Scan for the cell matching the given text and deliver its [X, Y] coordinate at center. 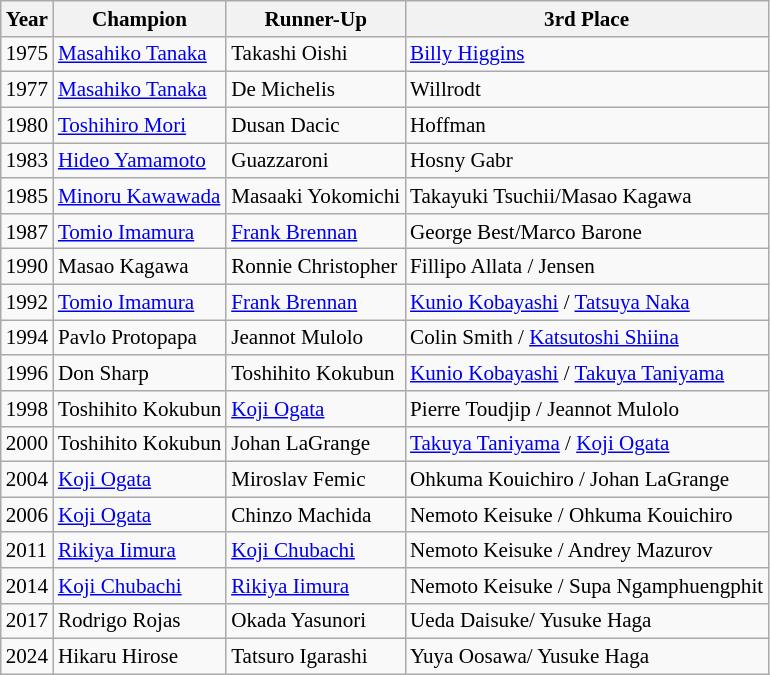
Pierre Toudjip / Jeannot Mulolo [586, 408]
2000 [27, 444]
Nemoto Keisuke / Andrey Mazurov [586, 550]
Billy Higgins [586, 54]
Runner-Up [316, 18]
Toshihiro Mori [140, 124]
1975 [27, 54]
1983 [27, 160]
1998 [27, 408]
Year [27, 18]
1980 [27, 124]
Hosny Gabr [586, 160]
Chinzo Machida [316, 514]
2024 [27, 656]
Miroslav Femic [316, 480]
Guazzaroni [316, 160]
1977 [27, 90]
Masaaki Yokomichi [316, 196]
Hikaru Hirose [140, 656]
Colin Smith / Katsutoshi Shiina [586, 338]
Pavlo Protopapa [140, 338]
2004 [27, 480]
Masao Kagawa [140, 266]
1990 [27, 266]
Ronnie Christopher [316, 266]
2006 [27, 514]
Okada Yasunori [316, 620]
1992 [27, 302]
Nemoto Keisuke / Ohkuma Kouichiro [586, 514]
Ueda Daisuke/ Yusuke Haga [586, 620]
2017 [27, 620]
3rd Place [586, 18]
Takashi Oishi [316, 54]
Hoffman [586, 124]
Nemoto Keisuke / Supa Ngamphuengphit [586, 586]
Fillipo Allata / Jensen [586, 266]
Takayuki Tsuchii/Masao Kagawa [586, 196]
Yuya Oosawa/ Yusuke Haga [586, 656]
Jeannot Mulolo [316, 338]
De Michelis [316, 90]
Willrodt [586, 90]
2014 [27, 586]
1996 [27, 372]
1994 [27, 338]
Ohkuma Kouichiro / Johan LaGrange [586, 480]
Minoru Kawawada [140, 196]
Champion [140, 18]
Kunio Kobayashi / Tatsuya Naka [586, 302]
1987 [27, 230]
Johan LaGrange [316, 444]
2011 [27, 550]
Hideo Yamamoto [140, 160]
1985 [27, 196]
Takuya Taniyama / Koji Ogata [586, 444]
Rodrigo Rojas [140, 620]
Kunio Kobayashi / Takuya Taniyama [586, 372]
Don Sharp [140, 372]
Tatsuro Igarashi [316, 656]
George Best/Marco Barone [586, 230]
Dusan Dacic [316, 124]
